Capture the cell that displays the provided text and extract its [x, y] central coordinate. 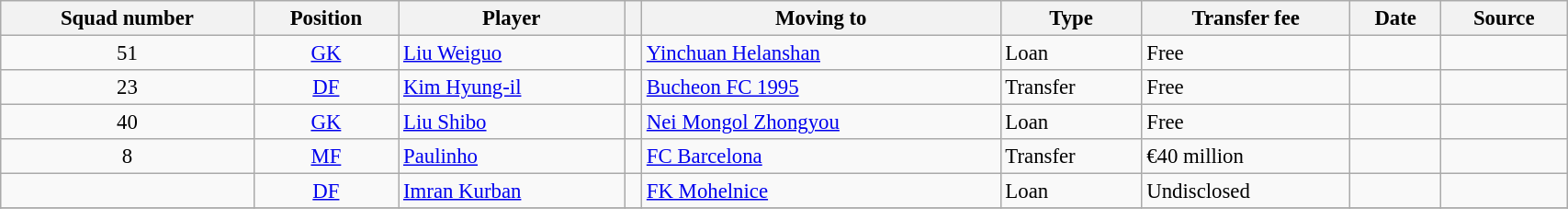
51 [127, 53]
MF [326, 157]
€40 million [1246, 157]
Source [1505, 18]
Nei Mongol Zhongyou [821, 122]
Bucheon FC 1995 [821, 87]
FC Barcelona [821, 157]
FK Mohelnice [821, 192]
Transfer fee [1246, 18]
Squad number [127, 18]
40 [127, 122]
Liu Weiguo [512, 53]
8 [127, 157]
Player [512, 18]
Kim Hyung-il [512, 87]
Position [326, 18]
Yinchuan Helanshan [821, 53]
23 [127, 87]
Date [1394, 18]
Paulinho [512, 157]
Moving to [821, 18]
Undisclosed [1246, 192]
Type [1071, 18]
Imran Kurban [512, 192]
Liu Shibo [512, 122]
